Identify which cell holds the provided text, then report its (x, y) central coordinate. 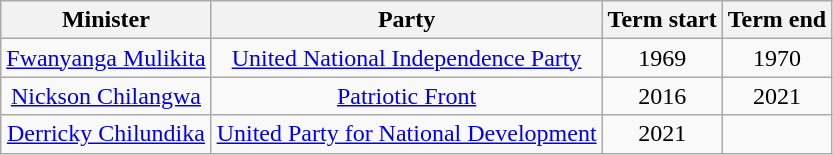
Term end (777, 20)
Term start (662, 20)
United Party for National Development (406, 134)
Fwanyanga Mulikita (106, 58)
1969 (662, 58)
Derricky Chilundika (106, 134)
Minister (106, 20)
1970 (777, 58)
Patriotic Front (406, 96)
2016 (662, 96)
United National Independence Party (406, 58)
Party (406, 20)
Nickson Chilangwa (106, 96)
